Find where the given text appears and provide that cell's center as (x, y) coordinate. 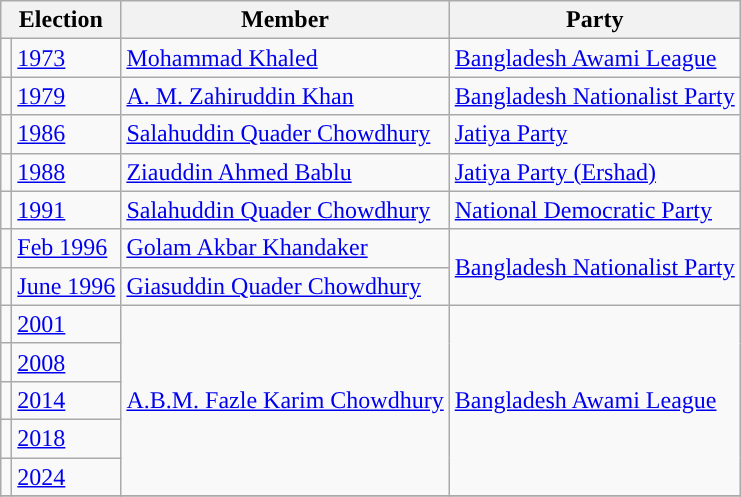
Golam Akbar Khandaker (285, 248)
Jatiya Party (594, 134)
A. M. Zahiruddin Khan (285, 96)
1973 (66, 58)
June 1996 (66, 286)
1986 (66, 134)
Party (594, 20)
2014 (66, 400)
2018 (66, 438)
A.B.M. Fazle Karim Chowdhury (285, 400)
1991 (66, 210)
Member (285, 20)
2024 (66, 477)
Giasuddin Quader Chowdhury (285, 286)
2001 (66, 324)
Ziauddin Ahmed Bablu (285, 172)
1979 (66, 96)
2008 (66, 362)
Jatiya Party (Ershad) (594, 172)
Election (61, 20)
Mohammad Khaled (285, 58)
National Democratic Party (594, 210)
1988 (66, 172)
Feb 1996 (66, 248)
